Search for the cell housing the specified text and yield its [x, y] center coordinate. 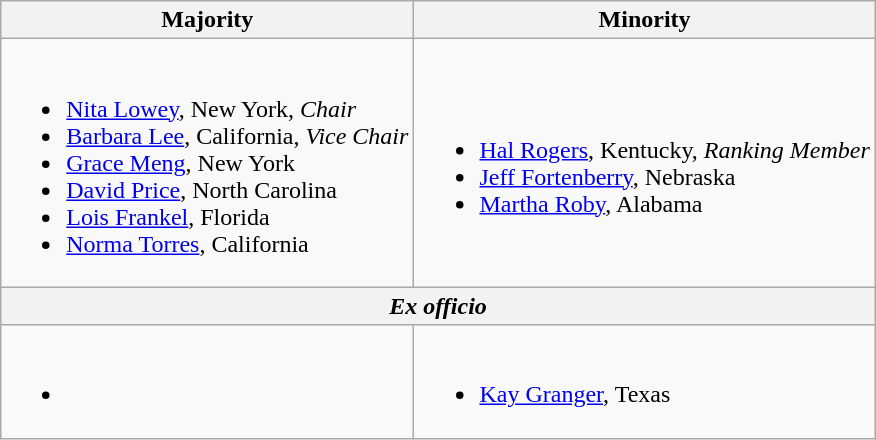
Kay Granger, Texas [644, 382]
Majority [208, 20]
Ex officio [438, 306]
Hal Rogers, Kentucky, Ranking MemberJeff Fortenberry, NebraskaMartha Roby, Alabama [644, 163]
Minority [644, 20]
